Search for the cell housing the specified text and yield its (X, Y) center coordinate. 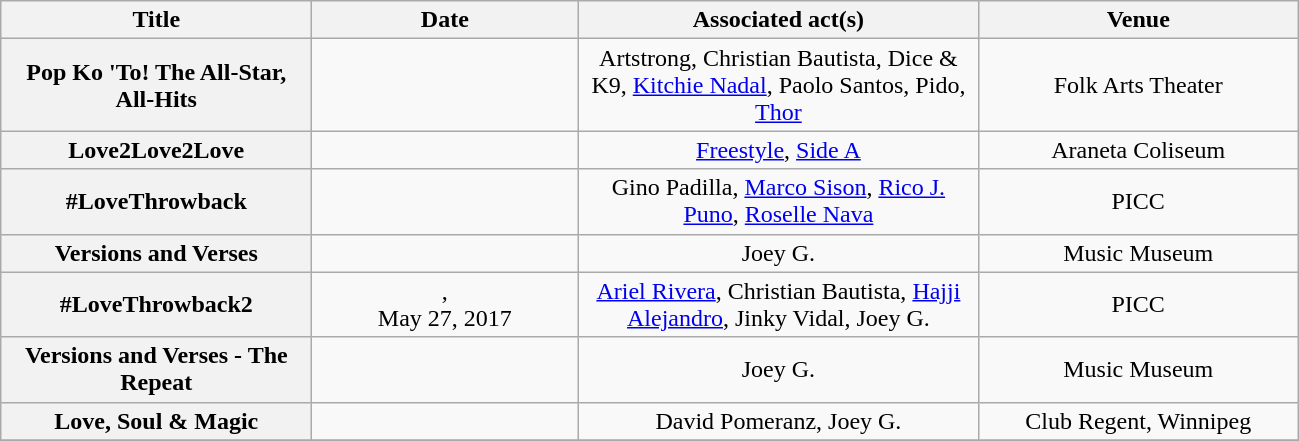
Artstrong, Christian Bautista, Dice & K9, Kitchie Nadal, Paolo Santos, Pido, Thor (778, 85)
Folk Arts Theater (1138, 85)
Freestyle, Side A (778, 150)
Date (445, 20)
Versions and Verses (156, 253)
Associated act(s) (778, 20)
Araneta Coliseum (1138, 150)
Ariel Rivera, Christian Bautista, Hajji Alejandro, Jinky Vidal, Joey G. (778, 304)
#LoveThrowback2 (156, 304)
Title (156, 20)
Club Regent, Winnipeg (1138, 421)
Versions and Verses - The Repeat (156, 370)
Venue (1138, 20)
Love2Love2Love (156, 150)
David Pomeranz, Joey G. (778, 421)
Pop Ko 'To! The All-Star, All-Hits (156, 85)
, May 27, 2017 (445, 304)
Gino Padilla, Marco Sison, Rico J. Puno, Roselle Nava (778, 202)
Love, Soul & Magic (156, 421)
#LoveThrowback (156, 202)
